Search for the cell housing the specified text and yield its (X, Y) center coordinate. 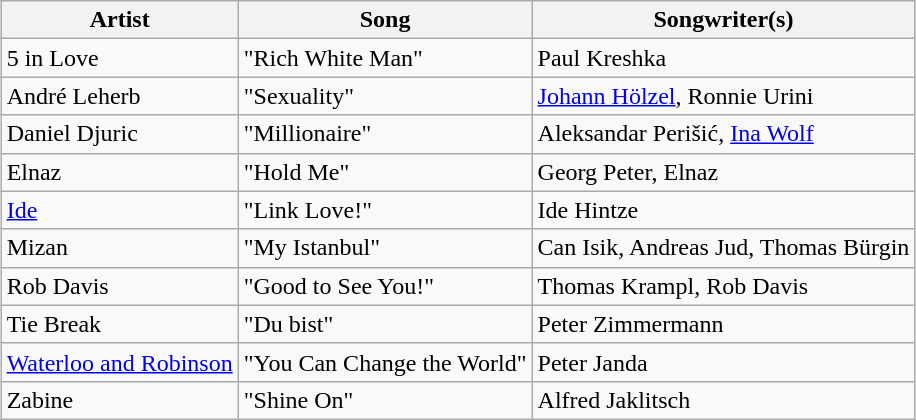
Georg Peter, Elnaz (724, 172)
"Millionaire" (385, 134)
"Du bist" (385, 324)
Alfred Jaklitsch (724, 400)
Ide Hintze (724, 210)
"My Istanbul" (385, 248)
"Good to See You!" (385, 286)
5 in Love (120, 58)
Zabine (120, 400)
"You Can Change the World" (385, 362)
Waterloo and Robinson (120, 362)
Johann Hölzel, Ronnie Urini (724, 96)
"Shine On" (385, 400)
Mizan (120, 248)
Rob Davis (120, 286)
Artist (120, 20)
Tie Break (120, 324)
Songwriter(s) (724, 20)
"Link Love!" (385, 210)
Paul Kreshka (724, 58)
Ide (120, 210)
Aleksandar Perišić, Ina Wolf (724, 134)
Thomas Krampl, Rob Davis (724, 286)
André Leherb (120, 96)
Peter Zimmermann (724, 324)
Peter Janda (724, 362)
"Hold Me" (385, 172)
"Rich White Man" (385, 58)
Can Isik, Andreas Jud, Thomas Bürgin (724, 248)
Elnaz (120, 172)
Song (385, 20)
Daniel Djuric (120, 134)
"Sexuality" (385, 96)
